Scan for the cell matching the given text and deliver its (X, Y) coordinate at center. 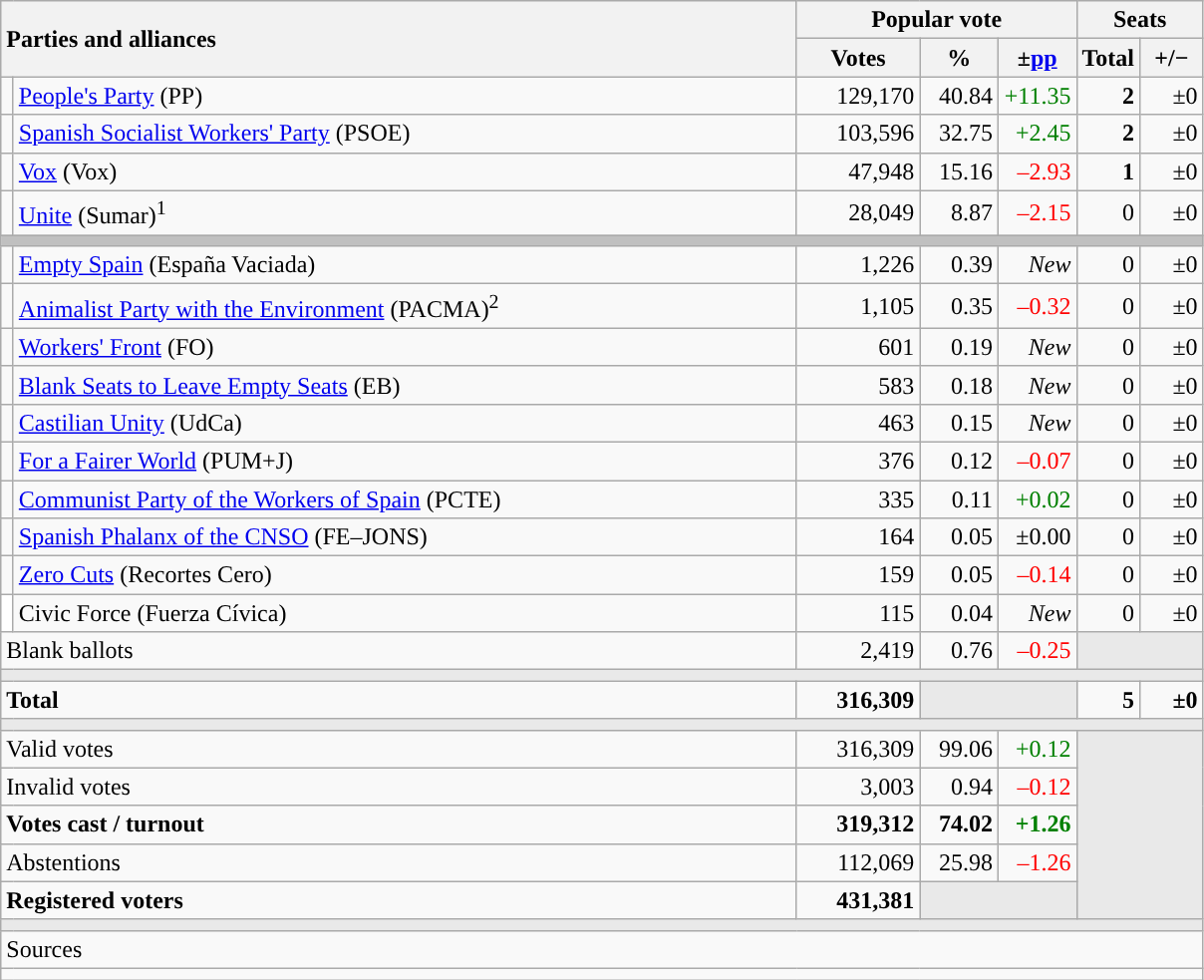
Parties and alliances (399, 39)
335 (858, 499)
–1.26 (1037, 862)
0.94 (959, 787)
0.11 (959, 499)
0.15 (959, 423)
For a Fairer World (PUM+J) (405, 461)
28,049 (858, 213)
Civic Force (Fuerza Cívica) (405, 613)
0.39 (959, 265)
People's Party (PP) (405, 96)
Invalid votes (399, 787)
Spanish Socialist Workers' Party (PSOE) (405, 134)
+1.26 (1037, 824)
Communist Party of the Workers of Spain (PCTE) (405, 499)
Blank ballots (399, 651)
Votes (858, 58)
0.19 (959, 347)
1,226 (858, 265)
319,312 (858, 824)
Blank Seats to Leave Empty Seats (EB) (405, 385)
1 (1108, 171)
0.04 (959, 613)
–0.07 (1037, 461)
0.18 (959, 385)
Valid votes (399, 749)
431,381 (858, 900)
8.87 (959, 213)
–2.93 (1037, 171)
0.76 (959, 651)
164 (858, 537)
112,069 (858, 862)
Workers' Front (FO) (405, 347)
159 (858, 575)
Abstentions (399, 862)
Animalist Party with the Environment (PACMA)2 (405, 307)
47,948 (858, 171)
583 (858, 385)
±0.00 (1037, 537)
74.02 (959, 824)
Castilian Unity (UdCa) (405, 423)
129,170 (858, 96)
Registered voters (399, 900)
±pp (1037, 58)
115 (858, 613)
% (959, 58)
103,596 (858, 134)
–0.12 (1037, 787)
601 (858, 347)
+11.35 (1037, 96)
32.75 (959, 134)
Unite (Sumar)1 (405, 213)
99.06 (959, 749)
376 (858, 461)
463 (858, 423)
3,003 (858, 787)
+0.12 (1037, 749)
25.98 (959, 862)
–0.32 (1037, 307)
Seats (1140, 20)
–0.25 (1037, 651)
–0.14 (1037, 575)
2,419 (858, 651)
–2.15 (1037, 213)
+/− (1172, 58)
1,105 (858, 307)
40.84 (959, 96)
Zero Cuts (Recortes Cero) (405, 575)
Spanish Phalanx of the CNSO (FE–JONS) (405, 537)
15.16 (959, 171)
+2.45 (1037, 134)
5 (1108, 700)
+0.02 (1037, 499)
0.35 (959, 307)
0.12 (959, 461)
Sources (602, 949)
Vox (Vox) (405, 171)
Popular vote (937, 20)
Votes cast / turnout (399, 824)
Empty Spain (España Vaciada) (405, 265)
